Determine the (X, Y) coordinate at the center of the cell enclosing the given text.  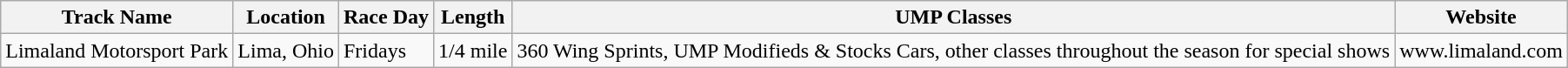
www.limaland.com (1482, 51)
Lima, Ohio (286, 51)
Race Day (386, 17)
1/4 mile (473, 51)
360 Wing Sprints, UMP Modifieds & Stocks Cars, other classes throughout the season for special shows (953, 51)
Location (286, 17)
Length (473, 17)
Limaland Motorsport Park (117, 51)
Track Name (117, 17)
Fridays (386, 51)
UMP Classes (953, 17)
Website (1482, 17)
